Output the (x, y) coordinate of the center of the cell containing the given text.  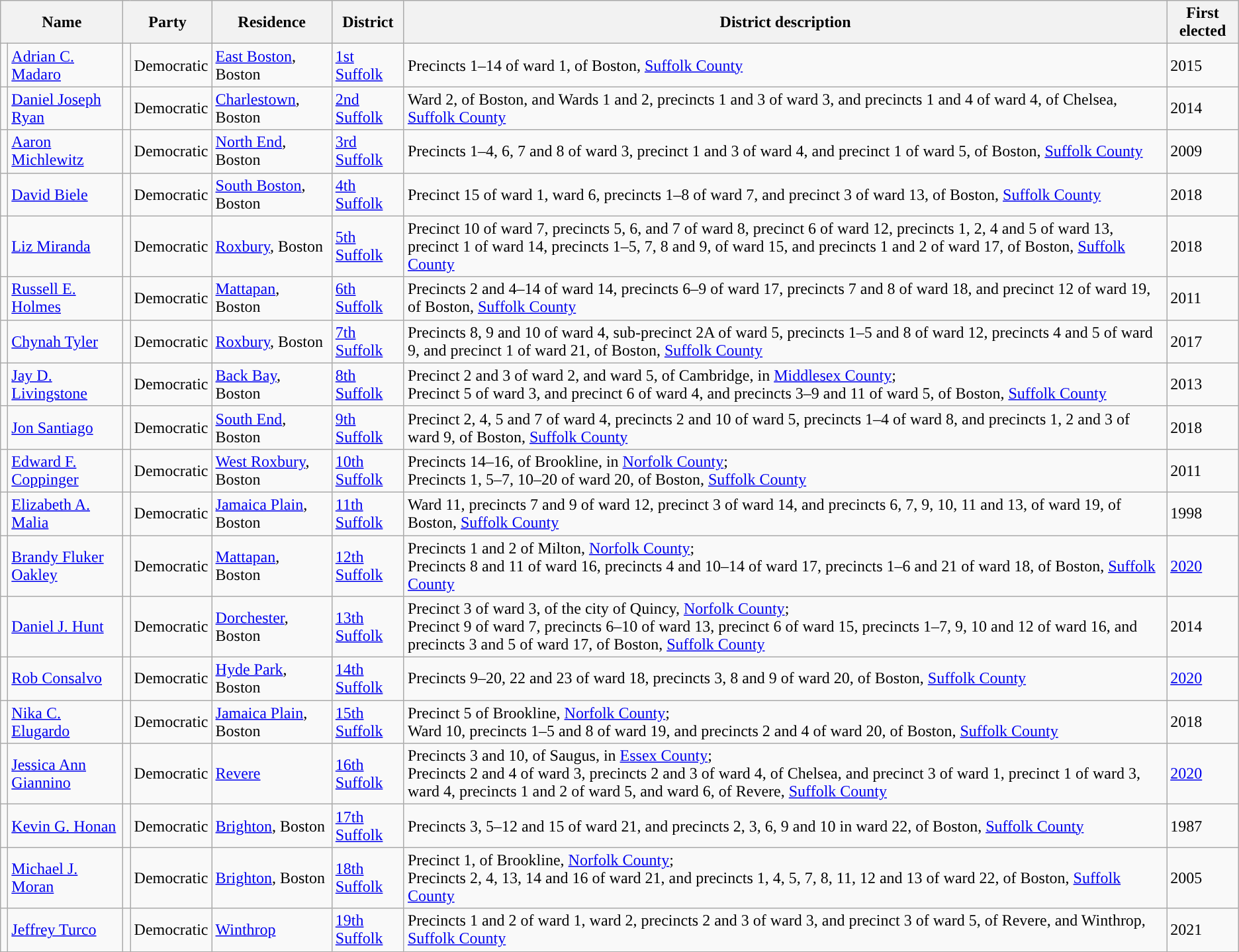
North End, Boston (271, 151)
Precincts 1–4, 6, 7 and 8 of ward 3, precinct 1 and 3 of ward 4, and precinct 1 of ward 5, of Boston, Suffolk County (785, 151)
2015 (1203, 65)
1987 (1203, 826)
Kevin G. Honan (66, 826)
Jon Santiago (66, 428)
Winthrop (271, 929)
11th Suffolk (368, 514)
Precincts 14–16, of Brookline, in Norfolk County;Precincts 1, 5–7, 10–20 of ward 20, of Boston, Suffolk County (785, 470)
Nika C. Elugardo (66, 722)
Elizabeth A. Malia (66, 514)
10th Suffolk (368, 470)
David Biele (66, 195)
East Boston, Boston (271, 65)
Back Bay, Boston (271, 384)
South Boston, Boston (271, 195)
7th Suffolk (368, 342)
Russell E. Holmes (66, 298)
Revere (271, 774)
Residence (271, 23)
Brandy Fluker Oakley (66, 565)
8th Suffolk (368, 384)
15th Suffolk (368, 722)
Jay D. Livingstone (66, 384)
Daniel Joseph Ryan (66, 109)
Ward 2, of Boston, and Wards 1 and 2, precincts 1 and 3 of ward 3, and precincts 1 and 4 of ward 4, of Chelsea, Suffolk County (785, 109)
Precincts 2 and 4–14 of ward 14, precincts 6–9 of ward 17, precincts 7 and 8 of ward 18, and precinct 12 of ward 19, of Boston, Suffolk County (785, 298)
12th Suffolk (368, 565)
Adrian C. Madaro (66, 65)
9th Suffolk (368, 428)
Precinct 15 of ward 1, ward 6, precincts 1–8 of ward 7, and precinct 3 of ward 13, of Boston, Suffolk County (785, 195)
13th Suffolk (368, 627)
Rob Consalvo (66, 679)
4th Suffolk (368, 195)
2017 (1203, 342)
6th Suffolk (368, 298)
18th Suffolk (368, 878)
3rd Suffolk (368, 151)
2nd Suffolk (368, 109)
Daniel J. Hunt (66, 627)
14th Suffolk (368, 679)
Charlestown, Boston (271, 109)
Edward F. Coppinger (66, 470)
2013 (1203, 384)
Name (62, 23)
Liz Miranda (66, 246)
Precincts 9–20, 22 and 23 of ward 18, precincts 3, 8 and 9 of ward 20, of Boston, Suffolk County (785, 679)
2021 (1203, 929)
1st Suffolk (368, 65)
South End, Boston (271, 428)
Ward 11, precincts 7 and 9 of ward 12, precinct 3 of ward 14, and precincts 6, 7, 9, 10, 11 and 13, of ward 19, of Boston, Suffolk County (785, 514)
First elected (1203, 23)
Precinct 5 of Brookline, Norfolk County;Ward 10, precincts 1–5 and 8 of ward 19, and precincts 2 and 4 of ward 20, of Boston, Suffolk County (785, 722)
16th Suffolk (368, 774)
District (368, 23)
Jessica Ann Giannino (66, 774)
1998 (1203, 514)
Precincts 1 and 2 of ward 1, ward 2, precincts 2 and 3 of ward 3, and precinct 3 of ward 5, of Revere, and Winthrop, Suffolk County (785, 929)
West Roxbury, Boston (271, 470)
5th Suffolk (368, 246)
2005 (1203, 878)
Jeffrey Turco (66, 929)
Precincts 3, 5–12 and 15 of ward 21, and precincts 2, 3, 6, 9 and 10 in ward 22, of Boston, Suffolk County (785, 826)
19th Suffolk (368, 929)
Aaron Michlewitz (66, 151)
2009 (1203, 151)
District description (785, 23)
Dorchester, Boston (271, 627)
Hyde Park, Boston (271, 679)
Precincts 1–14 of ward 1, of Boston, Suffolk County (785, 65)
Michael J. Moran (66, 878)
Party (167, 23)
17th Suffolk (368, 826)
Chynah Tyler (66, 342)
